For the text-containing cell, return its midpoint in (x, y) coordinate format. 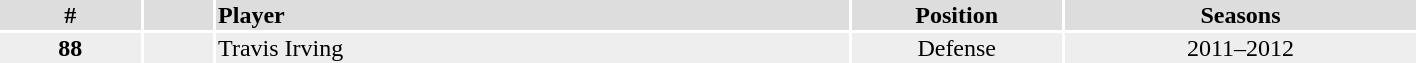
2011–2012 (1240, 48)
Defense (956, 48)
Seasons (1240, 15)
Player (533, 15)
Position (956, 15)
88 (70, 48)
Travis Irving (533, 48)
# (70, 15)
